Provide the [x, y] coordinate of the cell's center where the given text is located.  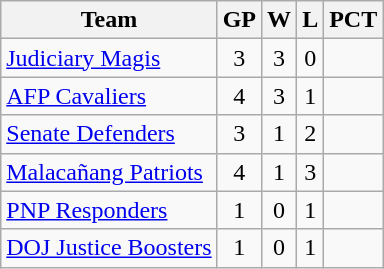
W [280, 20]
GP [239, 20]
Malacañang Patriots [109, 172]
Judiciary Magis [109, 58]
Team [109, 20]
AFP Cavaliers [109, 96]
PCT [354, 20]
Senate Defenders [109, 134]
2 [310, 134]
DOJ Justice Boosters [109, 248]
PNP Responders [109, 210]
L [310, 20]
